Scan for the cell matching the given text and deliver its [x, y] coordinate at center. 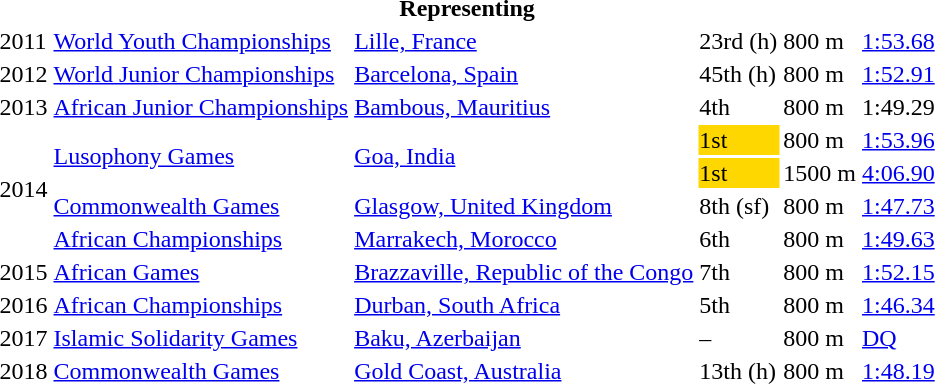
Islamic Solidarity Games [201, 338]
Commonwealth Games [201, 206]
Marrakech, Morocco [524, 239]
World Junior Championships [201, 74]
6th [738, 239]
African Games [201, 272]
Brazzaville, Republic of the Congo [524, 272]
Durban, South Africa [524, 305]
45th (h) [738, 74]
5th [738, 305]
Barcelona, Spain [524, 74]
1500 m [820, 173]
– [738, 338]
8th (sf) [738, 206]
4th [738, 107]
Lille, France [524, 41]
Bambous, Mauritius [524, 107]
7th [738, 272]
African Junior Championships [201, 107]
World Youth Championships [201, 41]
Baku, Azerbaijan [524, 338]
Goa, India [524, 156]
23rd (h) [738, 41]
Glasgow, United Kingdom [524, 206]
Lusophony Games [201, 156]
